Provide the (x, y) coordinate of the cell's center where the given text is located.  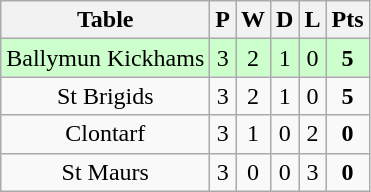
Pts (348, 20)
St Maurs (106, 172)
W (254, 20)
St Brigids (106, 96)
D (285, 20)
Table (106, 20)
Ballymun Kickhams (106, 58)
P (223, 20)
Clontarf (106, 134)
L (312, 20)
